Determine the [X, Y] coordinate at the center of the cell enclosing the given text.  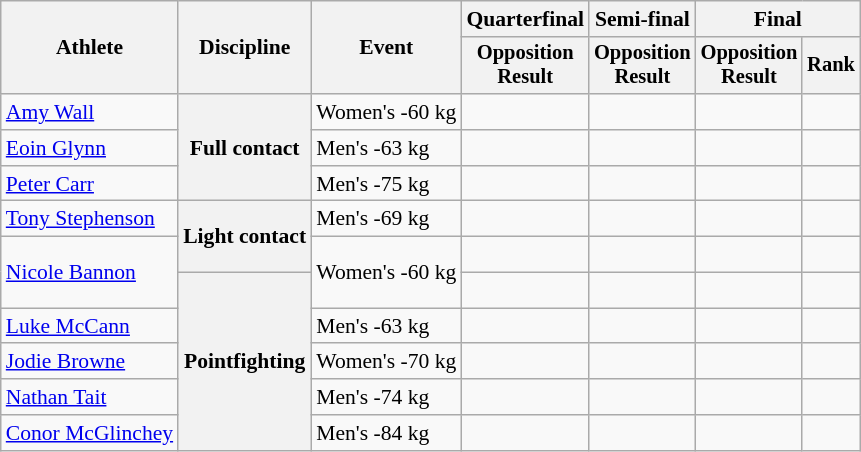
Eoin Glynn [90, 148]
Final [778, 19]
Light contact [244, 236]
Event [386, 48]
Athlete [90, 48]
Conor McGlinchey [90, 433]
Jodie Browne [90, 362]
Semi-final [642, 19]
Nicole Bannon [90, 272]
Men's -74 kg [386, 397]
Discipline [244, 48]
Men's -84 kg [386, 433]
Amy Wall [90, 112]
Full contact [244, 148]
Peter Carr [90, 184]
Nathan Tait [90, 397]
Tony Stephenson [90, 219]
Men's -69 kg [386, 219]
Quarterfinal [525, 19]
Pointfighting [244, 362]
Luke McCann [90, 326]
Women's -70 kg [386, 362]
Men's -75 kg [386, 184]
Rank [831, 66]
